Extract the [X, Y] coordinate from the center of the cell holding the provided text.  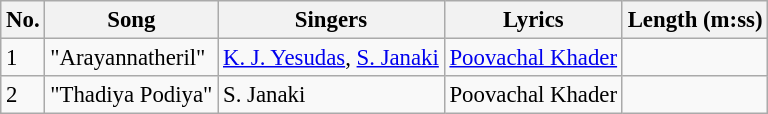
Lyrics [533, 20]
1 [23, 58]
Singers [331, 20]
"Arayannatheril" [132, 58]
2 [23, 95]
K. J. Yesudas, S. Janaki [331, 58]
Song [132, 20]
S. Janaki [331, 95]
"Thadiya Podiya" [132, 95]
No. [23, 20]
Length (m:ss) [694, 20]
